Scan for the cell matching the given text and deliver its (x, y) coordinate at center. 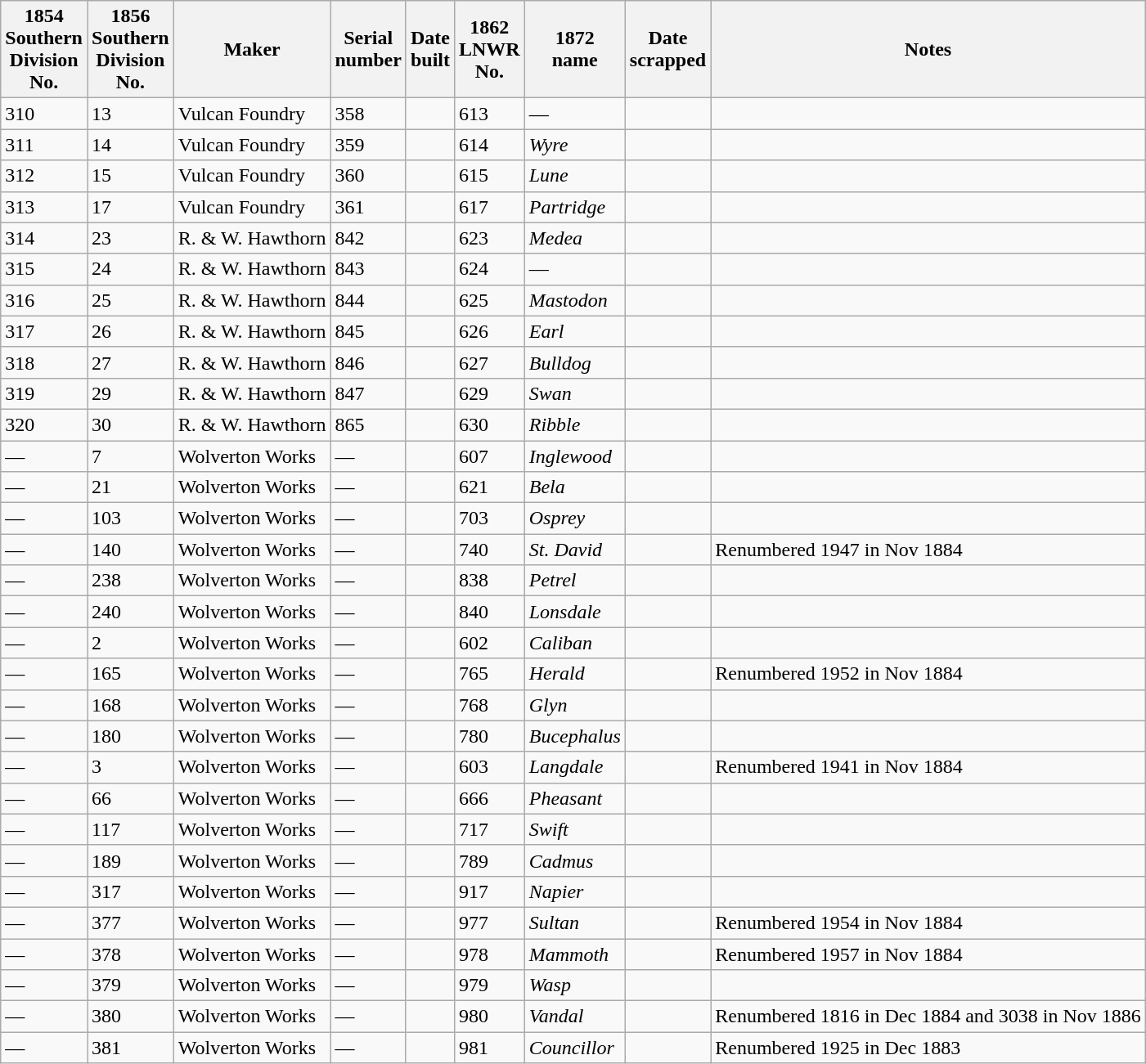
189 (130, 860)
360 (368, 176)
768 (489, 705)
842 (368, 238)
Mammoth (574, 954)
607 (489, 456)
Medea (574, 238)
Renumbered 1952 in Nov 1884 (928, 674)
613 (489, 114)
980 (489, 1017)
Herald (574, 674)
740 (489, 550)
627 (489, 362)
St. David (574, 550)
617 (489, 207)
Glyn (574, 705)
1854SouthernDivisionNo. (44, 49)
319 (44, 393)
977 (489, 923)
378 (130, 954)
1862LNWRNo. (489, 49)
Notes (928, 49)
25 (130, 300)
629 (489, 393)
316 (44, 300)
380 (130, 1017)
Bucephalus (574, 736)
Councillor (574, 1048)
Cadmus (574, 860)
979 (489, 985)
765 (489, 674)
17 (130, 207)
27 (130, 362)
358 (368, 114)
846 (368, 362)
3 (130, 767)
26 (130, 331)
Bela (574, 487)
Lonsdale (574, 612)
379 (130, 985)
865 (368, 424)
780 (489, 736)
626 (489, 331)
Maker (252, 49)
Caliban (574, 643)
Mastodon (574, 300)
180 (130, 736)
168 (130, 705)
630 (489, 424)
838 (489, 581)
14 (130, 145)
359 (368, 145)
845 (368, 331)
377 (130, 923)
361 (368, 207)
614 (489, 145)
Swan (574, 393)
603 (489, 767)
Wyre (574, 145)
Inglewood (574, 456)
978 (489, 954)
30 (130, 424)
789 (489, 860)
240 (130, 612)
Langdale (574, 767)
Bulldog (574, 362)
311 (44, 145)
Ribble (574, 424)
1872name (574, 49)
Petrel (574, 581)
2 (130, 643)
615 (489, 176)
981 (489, 1048)
15 (130, 176)
320 (44, 424)
Renumbered 1816 in Dec 1884 and 3038 in Nov 1886 (928, 1017)
666 (489, 798)
Lune (574, 176)
Serialnumber (368, 49)
21 (130, 487)
602 (489, 643)
Partridge (574, 207)
Swift (574, 829)
313 (44, 207)
103 (130, 519)
117 (130, 829)
Vandal (574, 1017)
315 (44, 269)
Sultan (574, 923)
843 (368, 269)
381 (130, 1048)
Renumbered 1954 in Nov 1884 (928, 923)
Datebuilt (430, 49)
23 (130, 238)
Datescrapped (667, 49)
318 (44, 362)
140 (130, 550)
Renumbered 1941 in Nov 1884 (928, 767)
844 (368, 300)
Renumbered 1925 in Dec 1883 (928, 1048)
1856SouthernDivisionNo. (130, 49)
703 (489, 519)
312 (44, 176)
314 (44, 238)
Renumbered 1947 in Nov 1884 (928, 550)
66 (130, 798)
624 (489, 269)
165 (130, 674)
621 (489, 487)
Napier (574, 891)
625 (489, 300)
Pheasant (574, 798)
717 (489, 829)
840 (489, 612)
Earl (574, 331)
29 (130, 393)
310 (44, 114)
917 (489, 891)
7 (130, 456)
24 (130, 269)
Osprey (574, 519)
Wasp (574, 985)
623 (489, 238)
847 (368, 393)
Renumbered 1957 in Nov 1884 (928, 954)
13 (130, 114)
238 (130, 581)
